Search for the cell housing the specified text and yield its [X, Y] center coordinate. 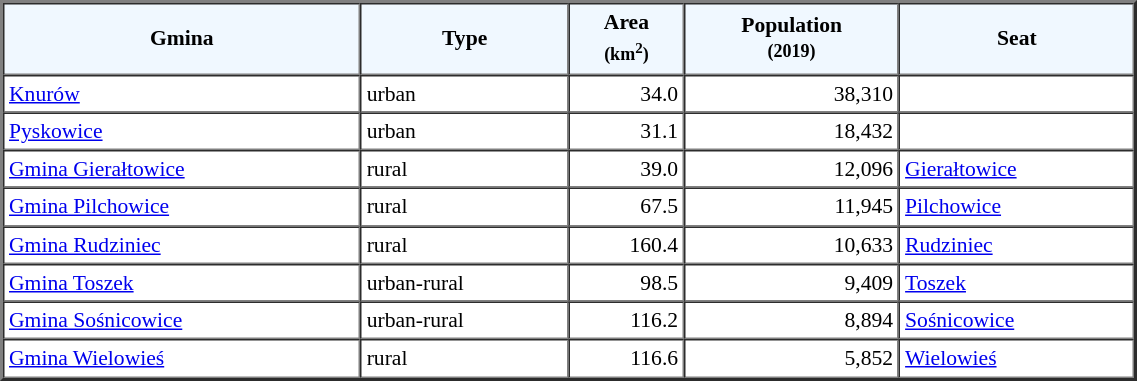
Wielowieś [1016, 359]
Pyskowice [182, 131]
12,096 [792, 169]
34.0 [626, 93]
Gmina Rudziniec [182, 245]
9,409 [792, 283]
116.2 [626, 321]
5,852 [792, 359]
38,310 [792, 93]
116.6 [626, 359]
31.1 [626, 131]
Type [465, 38]
160.4 [626, 245]
67.5 [626, 207]
11,945 [792, 207]
Gmina Wielowieś [182, 359]
39.0 [626, 169]
Area(km2) [626, 38]
10,633 [792, 245]
Gmina Toszek [182, 283]
Rudziniec [1016, 245]
Pilchowice [1016, 207]
Seat [1016, 38]
Toszek [1016, 283]
Gmina Gierałtowice [182, 169]
Gmina [182, 38]
Knurów [182, 93]
Sośnicowice [1016, 321]
Gierałtowice [1016, 169]
18,432 [792, 131]
Gmina Sośnicowice [182, 321]
98.5 [626, 283]
8,894 [792, 321]
Gmina Pilchowice [182, 207]
Population(2019) [792, 38]
